Provide the (X, Y) coordinate of the cell's center where the given text is located.  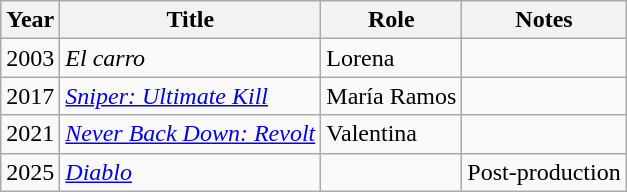
Never Back Down: Revolt (190, 134)
Lorena (392, 58)
2017 (30, 96)
María Ramos (392, 96)
Valentina (392, 134)
Title (190, 20)
2003 (30, 58)
2025 (30, 172)
2021 (30, 134)
Post-production (544, 172)
Role (392, 20)
Diablo (190, 172)
El carro (190, 58)
Sniper: Ultimate Kill (190, 96)
Notes (544, 20)
Year (30, 20)
